Identify which cell holds the provided text, then report its [x, y] central coordinate. 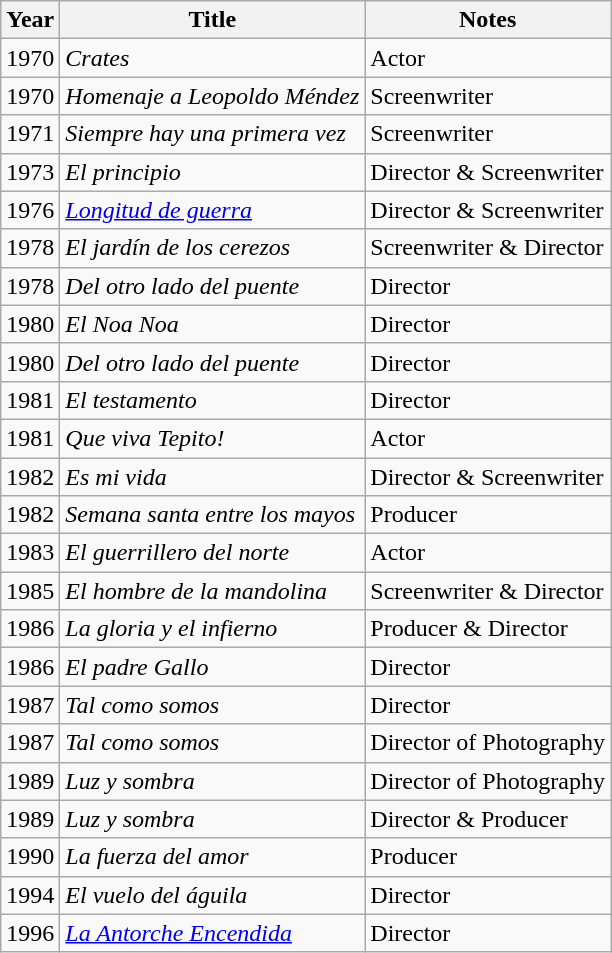
El hombre de la mandolina [212, 591]
Que viva Tepito! [212, 438]
El guerrillero del norte [212, 553]
El Noa Noa [212, 324]
La Antorche Encendida [212, 933]
Producer & Director [488, 629]
El principio [212, 172]
La fuerza del amor [212, 857]
Longitud de guerra [212, 210]
El jardín de los cerezos [212, 248]
1994 [30, 895]
Director & Producer [488, 819]
1983 [30, 553]
El testamento [212, 400]
1976 [30, 210]
Es mi vida [212, 477]
Title [212, 20]
1971 [30, 134]
1973 [30, 172]
Semana santa entre los mayos [212, 515]
1985 [30, 591]
Homenaje a Leopoldo Méndez [212, 96]
Crates [212, 58]
Notes [488, 20]
1990 [30, 857]
La gloria y el infierno [212, 629]
El padre Gallo [212, 667]
1996 [30, 933]
El vuelo del águila [212, 895]
Siempre hay una primera vez [212, 134]
Year [30, 20]
